Return [x, y] of the center of cell containing provided text 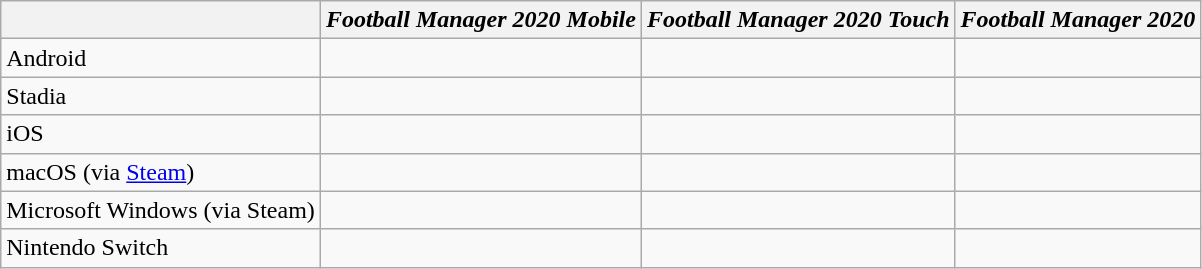
Football Manager 2020 Mobile [480, 20]
Stadia [161, 96]
Football Manager 2020 Touch [798, 20]
Nintendo Switch [161, 248]
Android [161, 58]
Football Manager 2020 [1078, 20]
iOS [161, 134]
macOS (via Steam) [161, 172]
Microsoft Windows (via Steam) [161, 210]
